For the text-containing cell, return its midpoint in (x, y) coordinate format. 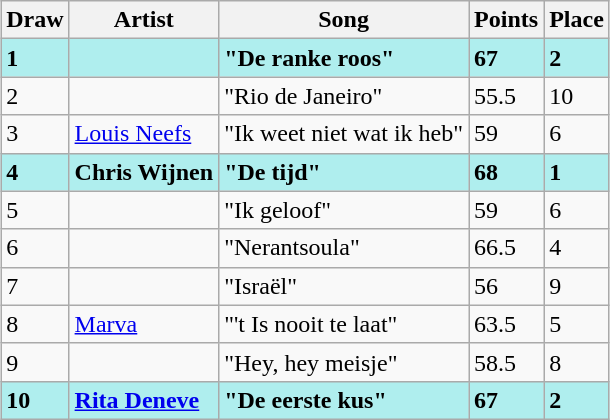
Marva (144, 324)
Draw (35, 20)
"De ranke roos" (344, 58)
"De eerste kus" (344, 400)
Points (506, 20)
Artist (144, 20)
58.5 (506, 362)
68 (506, 172)
"Israël" (344, 286)
"De tijd" (344, 172)
Place (577, 20)
"Hey, hey meisje" (344, 362)
"'t Is nooit te laat" (344, 324)
"Nerantsoula" (344, 248)
66.5 (506, 248)
Louis Neefs (144, 134)
Chris Wijnen (144, 172)
56 (506, 286)
"Rio de Janeiro" (344, 96)
"Ik geloof" (344, 210)
55.5 (506, 96)
3 (35, 134)
Rita Deneve (144, 400)
"Ik weet niet wat ik heb" (344, 134)
63.5 (506, 324)
Song (344, 20)
7 (35, 286)
